Scan for the cell matching the given text and deliver its [x, y] coordinate at center. 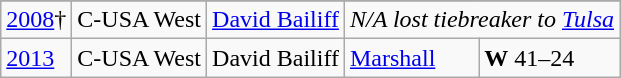
N/A lost tiebreaker to Tulsa [482, 20]
W 41–24 [550, 58]
2013 [36, 58]
Marshall [411, 58]
2008† [36, 20]
